Scan for the cell matching the given text and deliver its [x, y] coordinate at center. 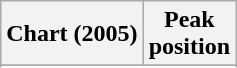
Chart (2005) [72, 34]
Peak position [189, 34]
